For the text-containing cell, return its midpoint in [X, Y] coordinate format. 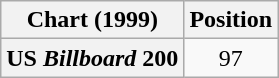
Chart (1999) [92, 20]
US Billboard 200 [92, 58]
97 [231, 58]
Position [231, 20]
